Identify which cell holds the provided text, then report its [x, y] central coordinate. 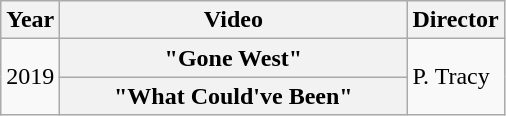
Director [456, 20]
P. Tracy [456, 77]
"Gone West" [234, 58]
Video [234, 20]
Year [30, 20]
2019 [30, 77]
"What Could've Been" [234, 96]
